Return [x, y] of the center of cell containing provided text 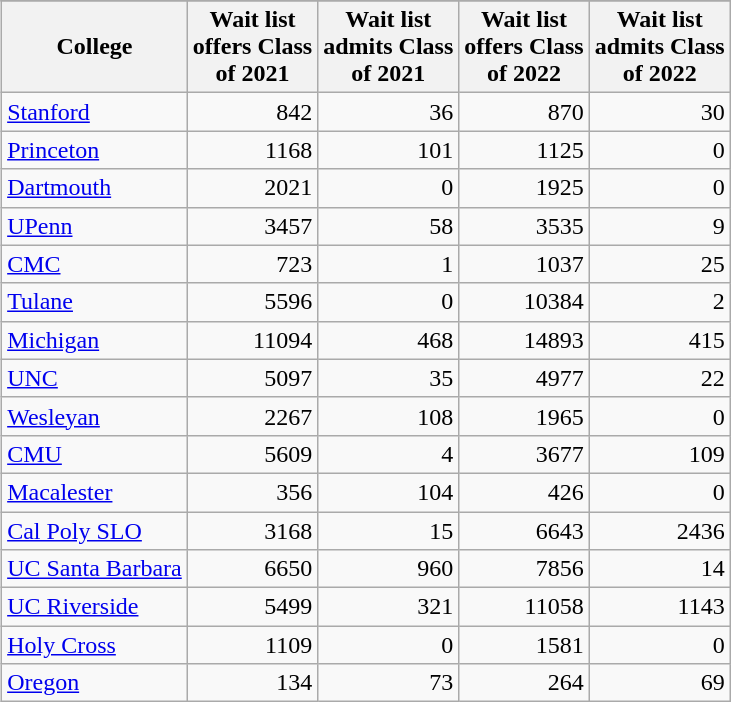
870 [524, 112]
35 [388, 378]
College [95, 47]
415 [660, 340]
Tulane [95, 302]
101 [388, 150]
14 [660, 569]
11094 [252, 340]
1925 [524, 188]
426 [524, 492]
960 [388, 569]
Cal Poly SLO [95, 531]
58 [388, 226]
5097 [252, 378]
2267 [252, 416]
6643 [524, 531]
Oregon [95, 683]
73 [388, 683]
2 [660, 302]
22 [660, 378]
10384 [524, 302]
UNC [95, 378]
842 [252, 112]
1581 [524, 645]
Wesleyan [95, 416]
UC Riverside [95, 607]
CMU [95, 454]
134 [252, 683]
4 [388, 454]
Wait list admits Class of 2021 [388, 47]
264 [524, 683]
108 [388, 416]
109 [660, 454]
Michigan [95, 340]
3457 [252, 226]
Holy Cross [95, 645]
1109 [252, 645]
1037 [524, 264]
104 [388, 492]
2021 [252, 188]
36 [388, 112]
1143 [660, 607]
Dartmouth [95, 188]
1 [388, 264]
Princeton [95, 150]
7856 [524, 569]
1168 [252, 150]
5596 [252, 302]
14893 [524, 340]
11058 [524, 607]
Wait list offers Class of 2022 [524, 47]
5609 [252, 454]
15 [388, 531]
UC Santa Barbara [95, 569]
Wait list admits Class of 2022 [660, 47]
1965 [524, 416]
3168 [252, 531]
25 [660, 264]
468 [388, 340]
Stanford [95, 112]
Wait list offers Class of 2021 [252, 47]
69 [660, 683]
5499 [252, 607]
Macalester [95, 492]
1125 [524, 150]
2436 [660, 531]
9 [660, 226]
723 [252, 264]
321 [388, 607]
4977 [524, 378]
6650 [252, 569]
CMC [95, 264]
30 [660, 112]
3535 [524, 226]
3677 [524, 454]
UPenn [95, 226]
356 [252, 492]
